Return [x, y] of the center of cell containing provided text 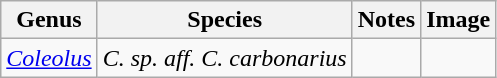
Image [458, 20]
Species [224, 20]
Coleolus [49, 58]
Notes [386, 20]
Genus [49, 20]
C. sp. aff. C. carbonarius [224, 58]
